Return [x, y] of the center of cell containing provided text 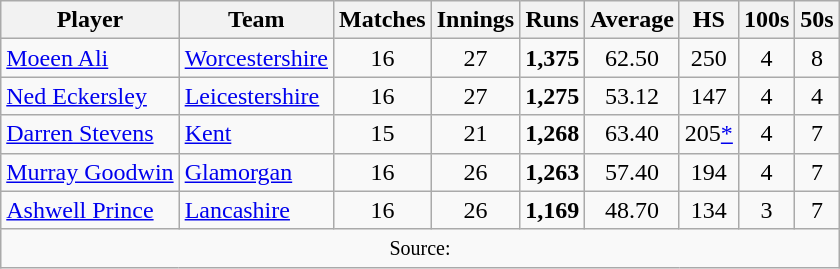
1,275 [552, 96]
Kent [256, 134]
Matches [383, 20]
21 [475, 134]
134 [708, 210]
Murray Goodwin [90, 172]
Runs [552, 20]
Leicestershire [256, 96]
1,375 [552, 58]
Source: [420, 248]
100s [766, 20]
48.70 [632, 210]
8 [817, 58]
62.50 [632, 58]
57.40 [632, 172]
Lancashire [256, 210]
205* [708, 134]
Moeen Ali [90, 58]
Darren Stevens [90, 134]
250 [708, 58]
Average [632, 20]
Team [256, 20]
3 [766, 210]
Ned Eckersley [90, 96]
1,169 [552, 210]
Glamorgan [256, 172]
Innings [475, 20]
1,268 [552, 134]
63.40 [632, 134]
147 [708, 96]
1,263 [552, 172]
Player [90, 20]
15 [383, 134]
53.12 [632, 96]
194 [708, 172]
50s [817, 20]
HS [708, 20]
Worcestershire [256, 58]
Ashwell Prince [90, 210]
